Scan for the cell matching the given text and deliver its (X, Y) coordinate at center. 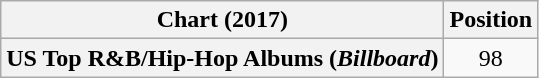
US Top R&B/Hip-Hop Albums (Billboard) (222, 58)
Position (491, 20)
98 (491, 58)
Chart (2017) (222, 20)
